Find where the given text appears and provide that cell's center as (x, y) coordinate. 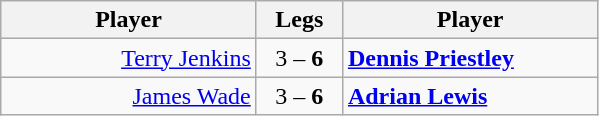
James Wade (129, 96)
Terry Jenkins (129, 58)
Legs (299, 20)
Adrian Lewis (470, 96)
Dennis Priestley (470, 58)
